Identify which cell holds the provided text, then report its [x, y] central coordinate. 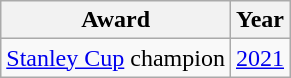
Award [116, 20]
Stanley Cup champion [116, 58]
Year [260, 20]
2021 [260, 58]
